Determine the [x, y] coordinate at the center of the cell enclosing the given text.  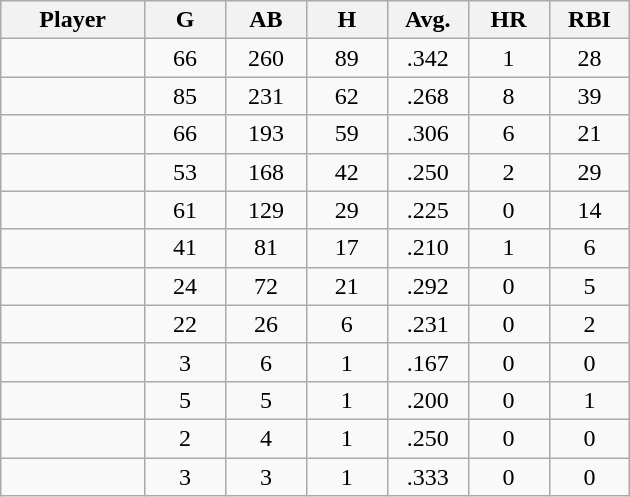
81 [266, 248]
26 [266, 324]
.306 [428, 134]
AB [266, 20]
193 [266, 134]
24 [186, 286]
Avg. [428, 20]
.167 [428, 362]
231 [266, 96]
72 [266, 286]
.342 [428, 58]
62 [346, 96]
61 [186, 210]
.292 [428, 286]
8 [508, 96]
G [186, 20]
22 [186, 324]
41 [186, 248]
.268 [428, 96]
59 [346, 134]
28 [590, 58]
4 [266, 438]
89 [346, 58]
H [346, 20]
168 [266, 172]
260 [266, 58]
17 [346, 248]
39 [590, 96]
129 [266, 210]
.210 [428, 248]
Player [73, 20]
42 [346, 172]
.333 [428, 477]
.225 [428, 210]
HR [508, 20]
14 [590, 210]
.231 [428, 324]
.200 [428, 400]
RBI [590, 20]
85 [186, 96]
53 [186, 172]
